Output the (X, Y) coordinate of the center of the cell containing the given text.  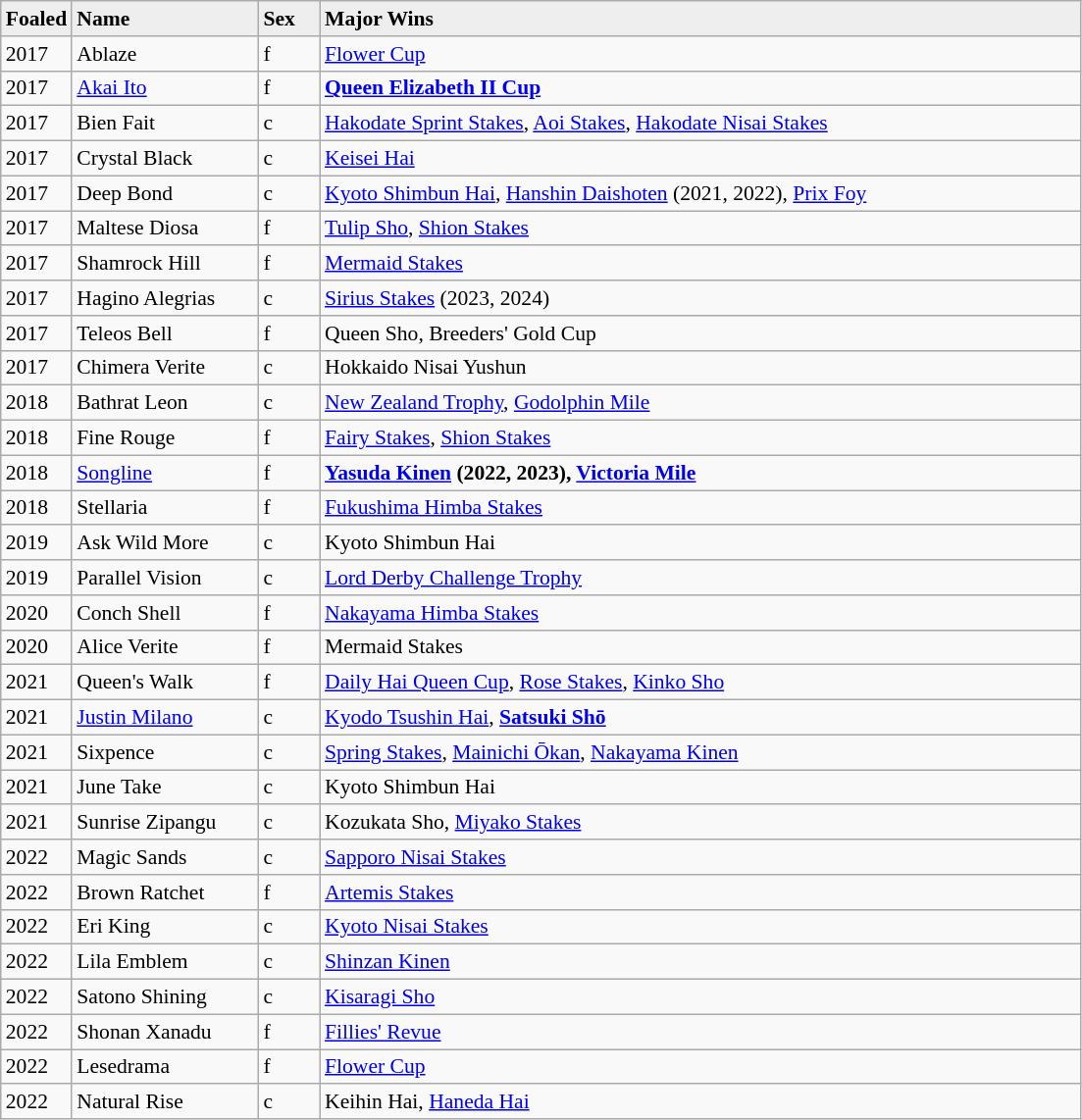
Teleos Bell (165, 333)
Lord Derby Challenge Trophy (700, 578)
Queen Elizabeth II Cup (700, 88)
Artemis Stakes (700, 892)
Deep Bond (165, 193)
Daily Hai Queen Cup, Rose Stakes, Kinko Sho (700, 683)
Crystal Black (165, 159)
Kyoto Shimbun Hai, Hanshin Daishoten (2021, 2022), Prix Foy (700, 193)
Sirius Stakes (2023, 2024) (700, 298)
Songline (165, 473)
Satono Shining (165, 997)
New Zealand Trophy, Godolphin Mile (700, 403)
Chimera Verite (165, 368)
Alice Verite (165, 647)
Lila Emblem (165, 962)
Keisei Hai (700, 159)
Justin Milano (165, 718)
Hagino Alegrias (165, 298)
Fukushima Himba Stakes (700, 508)
Keihin Hai, Haneda Hai (700, 1102)
Eri King (165, 927)
Tulip Sho, Shion Stakes (700, 229)
Maltese Diosa (165, 229)
Sex (288, 19)
Fine Rouge (165, 438)
Shonan Xanadu (165, 1032)
Nakayama Himba Stakes (700, 613)
Lesedrama (165, 1067)
Bien Fait (165, 124)
Ask Wild More (165, 543)
Parallel Vision (165, 578)
Akai Ito (165, 88)
Kozukata Sho, Miyako Stakes (700, 823)
Foaled (36, 19)
Yasuda Kinen (2022, 2023), Victoria Mile (700, 473)
Shinzan Kinen (700, 962)
Major Wins (700, 19)
Sixpence (165, 752)
Magic Sands (165, 857)
Spring Stakes, Mainichi Ōkan, Nakayama Kinen (700, 752)
Sunrise Zipangu (165, 823)
Fillies' Revue (700, 1032)
Brown Ratchet (165, 892)
Ablaze (165, 54)
Hakodate Sprint Stakes, Aoi Stakes, Hakodate Nisai Stakes (700, 124)
Queen Sho, Breeders' Gold Cup (700, 333)
Shamrock Hill (165, 264)
Name (165, 19)
Bathrat Leon (165, 403)
Conch Shell (165, 613)
Stellaria (165, 508)
Hokkaido Nisai Yushun (700, 368)
Natural Rise (165, 1102)
Queen's Walk (165, 683)
Kyodo Tsushin Hai, Satsuki Shō (700, 718)
Fairy Stakes, Shion Stakes (700, 438)
June Take (165, 788)
Kyoto Nisai Stakes (700, 927)
Sapporo Nisai Stakes (700, 857)
Kisaragi Sho (700, 997)
